Determine the [X, Y] coordinate at the center of the cell enclosing the given text.  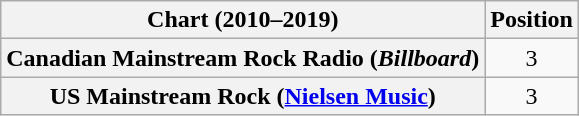
Chart (2010–2019) [243, 20]
Canadian Mainstream Rock Radio (Billboard) [243, 58]
Position [532, 20]
US Mainstream Rock (Nielsen Music) [243, 96]
